Output the [x, y] coordinate of the center of the cell containing the given text.  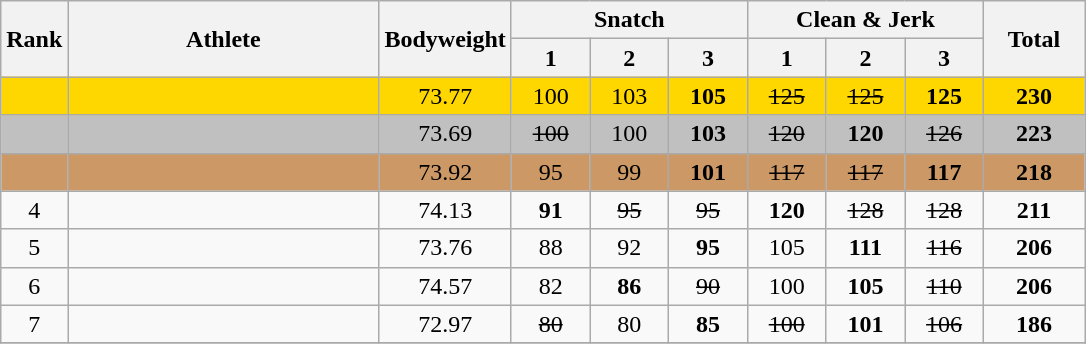
Bodyweight [445, 39]
Athlete [224, 39]
Snatch [629, 20]
186 [1034, 324]
211 [1034, 210]
Total [1034, 39]
7 [34, 324]
5 [34, 248]
111 [866, 248]
86 [630, 286]
73.76 [445, 248]
99 [630, 172]
106 [944, 324]
92 [630, 248]
73.69 [445, 134]
73.77 [445, 96]
72.97 [445, 324]
74.13 [445, 210]
88 [550, 248]
Clean & Jerk [865, 20]
73.92 [445, 172]
85 [708, 324]
74.57 [445, 286]
4 [34, 210]
82 [550, 286]
90 [708, 286]
230 [1034, 96]
91 [550, 210]
116 [944, 248]
218 [1034, 172]
126 [944, 134]
223 [1034, 134]
110 [944, 286]
Rank [34, 39]
6 [34, 286]
